Find where the given text appears and provide that cell's center as [x, y] coordinate. 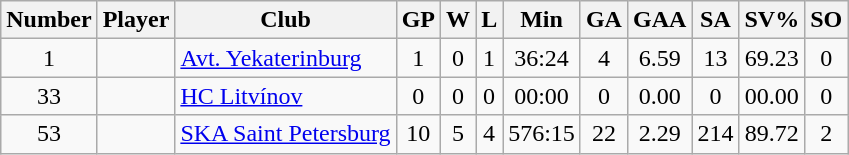
5 [458, 134]
00.00 [772, 96]
22 [604, 134]
214 [716, 134]
00:00 [542, 96]
89.72 [772, 134]
Club [286, 20]
W [458, 20]
L [490, 20]
Number [49, 20]
Player [136, 20]
SKA Saint Petersburg [286, 134]
6.59 [659, 58]
33 [49, 96]
53 [49, 134]
HC Litvínov [286, 96]
36:24 [542, 58]
Avt. Yekaterinburg [286, 58]
0.00 [659, 96]
SV% [772, 20]
SA [716, 20]
576:15 [542, 134]
2.29 [659, 134]
SO [826, 20]
13 [716, 58]
2 [826, 134]
69.23 [772, 58]
10 [418, 134]
GA [604, 20]
GP [418, 20]
Min [542, 20]
GAA [659, 20]
